Return [X, Y] of the center of cell containing provided text 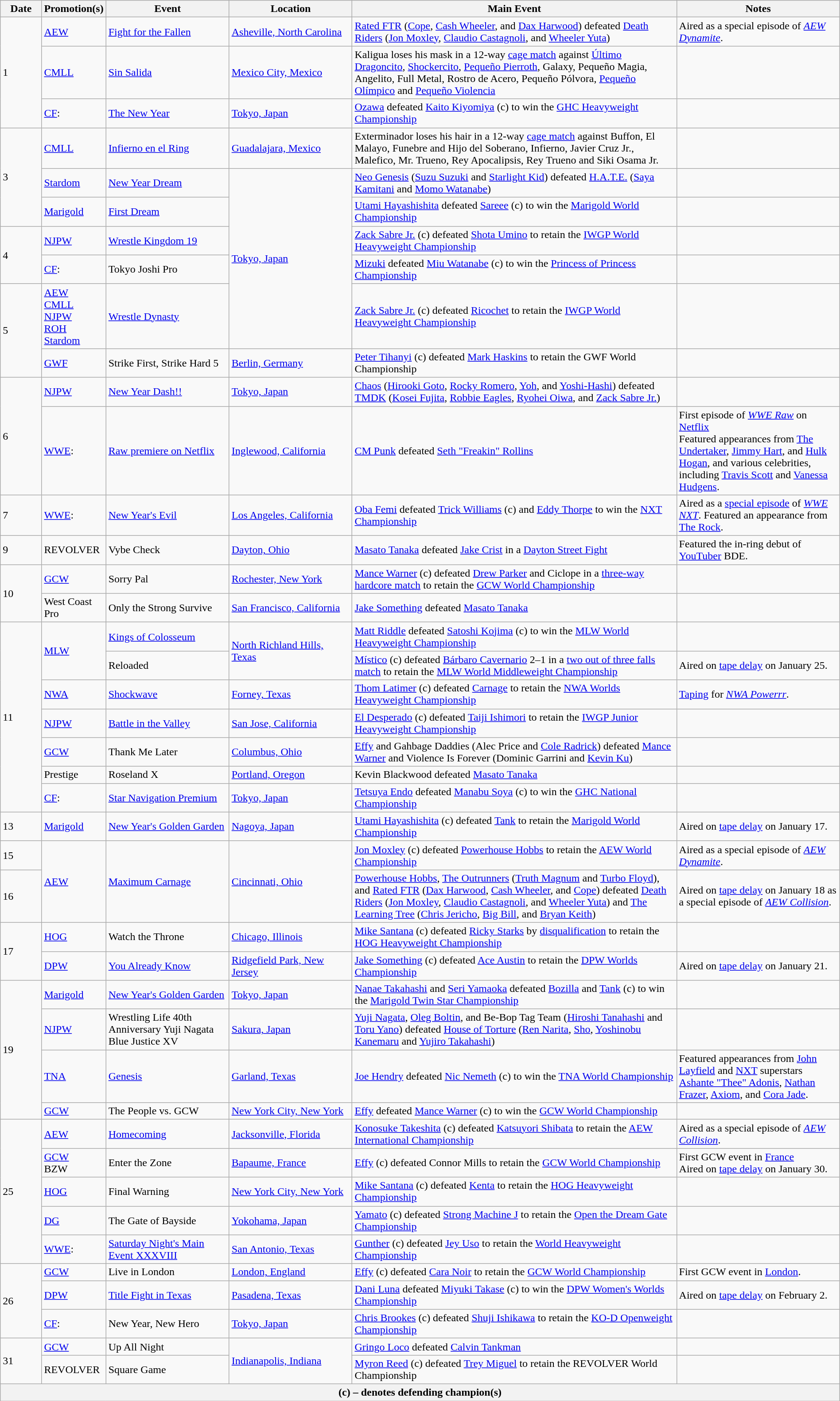
Chicago, Illinois [291, 937]
Infierno en el Ring [167, 148]
Pasadena, Texas [291, 1295]
Up All Night [167, 1346]
Chaos (Hirooki Goto, Rocky Romero, Yoh, and Yoshi-Hashi) defeated TMDK (Kosei Fujita, Robbie Eagles, Ryohei Oiwa, and Zack Sabre Jr.) [514, 392]
7 [21, 515]
Zack Sabre Jr. (c) defeated Shota Umino to retain the IWGP World Heavyweight Championship [514, 240]
First GCW event in FranceAired on tape delay on January 30. [758, 1163]
Live in London [167, 1272]
Aired on tape delay on January 21. [758, 965]
Konosuke Takeshita (c) defeated Katsuyori Shibata to retain the AEW International Championship [514, 1134]
15 [21, 855]
San Francisco, California [291, 608]
Strike First, Strike Hard 5 [167, 363]
Portland, Oregon [291, 775]
Jake Something (c) defeated Ace Austin to retain the DPW Worlds Championship [514, 965]
Enter the Zone [167, 1163]
Vybe Check [167, 550]
Masato Tanaka defeated Jake Crist in a Dayton Street Fight [514, 550]
1 [21, 73]
Místico (c) defeated Bárbaro Cavernario 2–1 in a two out of three falls match to retain the MLW World Middleweight Championship [514, 666]
Saturday Night's Main Event XXXVIII [167, 1249]
San Antonio, Texas [291, 1249]
Aired on tape delay on January 25. [758, 666]
Mike Santana (c) defeated Ricky Starks by disqualification to retain the HOG Heavyweight Championship [514, 937]
13 [21, 826]
Guadalajara, Mexico [291, 148]
9 [21, 550]
Myron Reed (c) defeated Trey Miguel to retain the REVOLVER World Championship [514, 1370]
4 [21, 255]
New Year, New Hero [167, 1323]
3 [21, 177]
Columbus, Ohio [291, 752]
Utami Hayashishita defeated Sareee (c) to win the Marigold World Championship [514, 212]
Cincinnati, Ohio [291, 882]
Final Warning [167, 1191]
6 [21, 436]
Title Fight in Texas [167, 1295]
Prestige [74, 775]
Battle in the Valley [167, 723]
Taping for NWA Powerrr. [758, 694]
Joe Hendry defeated Nic Nemeth (c) to win the TNA World Championship [514, 1076]
Gunther (c) defeated Jey Uso to retain the World Heavyweight Championship [514, 1249]
Dani Luna defeated Miyuki Takase (c) to win the DPW Women's Worlds Championship [514, 1295]
Mike Santana (c) defeated Kenta to retain the HOG Heavyweight Championship [514, 1191]
New Year's Evil [167, 515]
Promotion(s) [74, 9]
Rochester, New York [291, 579]
Jake Something defeated Masato Tanaka [514, 608]
Sorry Pal [167, 579]
MLW [74, 651]
Utami Hayashishita (c) defeated Tank to retain the Marigold World Championship [514, 826]
Rated FTR (Cope, Cash Wheeler, and Dax Harwood) defeated Death Riders (Jon Moxley, Claudio Castagnoli, and Wheeler Yuta) [514, 32]
Thank Me Later [167, 752]
Dayton, Ohio [291, 550]
Sin Salida [167, 73]
Nanae Takahashi and Seri Yamaoka defeated Bozilla and Tank (c) to win the Marigold Twin Star Championship [514, 995]
Only the Strong Survive [167, 608]
Inglewood, California [291, 450]
Jon Moxley (c) defeated Powerhouse Hobbs to retain the AEW World Championship [514, 855]
Wrestle Kingdom 19 [167, 240]
Kings of Colosseum [167, 636]
San Jose, California [291, 723]
(c) – denotes defending champion(s) [420, 1392]
First GCW event in London. [758, 1272]
Aired on tape delay on January 17. [758, 826]
Watch the Throne [167, 937]
26 [21, 1301]
Gringo Loco defeated Calvin Tankman [514, 1346]
Bapaume, France [291, 1163]
Nagoya, Japan [291, 826]
New Year Dash!! [167, 392]
GWF [74, 363]
Aired as a special episode of WWE NXT. Featured an appearance from The Rock. [758, 515]
Aired on tape delay on February 2. [758, 1295]
The Gate of Bayside [167, 1221]
Indianapolis, Indiana [291, 1361]
Chris Brookes (c) defeated Shuji Ishikawa to retain the KO-D Openweight Championship [514, 1323]
Stardom [74, 183]
25 [21, 1191]
CM Punk defeated Seth "Freakin" Rollins [514, 450]
First Dream [167, 212]
DG [74, 1221]
Oba Femi defeated Trick Williams (c) and Eddy Thorpe to win the NXT Championship [514, 515]
Aired as a special episode of AEW Collision. [758, 1134]
London, England [291, 1272]
Genesis [167, 1076]
Mizuki defeated Miu Watanabe (c) to win the Princess of Princess Championship [514, 269]
Thom Latimer (c) defeated Carnage to retain the NWA Worlds Heavyweight Championship [514, 694]
Los Angeles, California [291, 515]
Yamato (c) defeated Strong Machine J to retain the Open the Dream Gate Championship [514, 1221]
Effy defeated Mance Warner (c) to win the GCW World Championship [514, 1111]
TNA [74, 1076]
Raw premiere on Netflix [167, 450]
AEWCMLLNJPWROHStardom [74, 316]
Star Navigation Premium [167, 798]
Aired on tape delay on January 18 as a special episode of AEW Collision. [758, 896]
16 [21, 896]
Square Game [167, 1370]
11 [21, 717]
Tetsuya Endo defeated Manabu Soya (c) to win the GHC National Championship [514, 798]
NWA [74, 694]
Main Event [514, 9]
10 [21, 593]
Featured appearances from John Layfield and NXT superstars Ashante "Thee" Adonis, Nathan Frazer, Axiom, and Cora Jade. [758, 1076]
Wrestle Dynasty [167, 316]
Ozawa defeated Kaito Kiyomiya (c) to win the GHC Heavyweight Championship [514, 113]
Mexico City, Mexico [291, 73]
Garland, Texas [291, 1076]
Jacksonville, Florida [291, 1134]
Mance Warner (c) defeated Drew Parker and Ciclope in a three-way hardcore match to retain the GCW World Championship [514, 579]
Wrestling Life 40th Anniversary Yuji Nagata Blue Justice XV [167, 1030]
GCWBZW [74, 1163]
Neo Genesis (Suzu Suzuki and Starlight Kid) defeated H.A.T.E. (Saya Kamitani and Momo Watanabe) [514, 183]
Effy (c) defeated Cara Noir to retain the GCW World Championship [514, 1272]
West Coast Pro [74, 608]
Homecoming [167, 1134]
Peter Tihanyi (c) defeated Mark Haskins to retain the GWF World Championship [514, 363]
Matt Riddle defeated Satoshi Kojima (c) to win the MLW World Heavyweight Championship [514, 636]
New Year Dream [167, 183]
The New Year [167, 113]
North Richland Hills, Texas [291, 651]
Shockwave [167, 694]
The People vs. GCW [167, 1111]
Fight for the Fallen [167, 32]
Event [167, 9]
Berlin, Germany [291, 363]
Reloaded [167, 666]
17 [21, 951]
31 [21, 1361]
Date [21, 9]
Forney, Texas [291, 694]
Kevin Blackwood defeated Masato Tanaka [514, 775]
Zack Sabre Jr. (c) defeated Ricochet to retain the IWGP World Heavyweight Championship [514, 316]
Asheville, North Carolina [291, 32]
You Already Know [167, 965]
Tokyo Joshi Pro [167, 269]
Ridgefield Park, New Jersey [291, 965]
Effy (c) defeated Connor Mills to retain the GCW World Championship [514, 1163]
Location [291, 9]
El Desperado (c) defeated Taiji Ishimori to retain the IWGP Junior Heavyweight Championship [514, 723]
Effy and Gahbage Daddies (Alec Price and Cole Radrick) defeated Mance Warner and Violence Is Forever (Dominic Garrini and Kevin Ku) [514, 752]
19 [21, 1050]
Notes [758, 9]
Featured the in-ring debut of YouTuber BDE. [758, 550]
Roseland X [167, 775]
Sakura, Japan [291, 1030]
Maximum Carnage [167, 882]
Yokohama, Japan [291, 1221]
5 [21, 331]
